Pinpoint the cell where the given text exists, returning its (X, Y) midpoint coordinate. 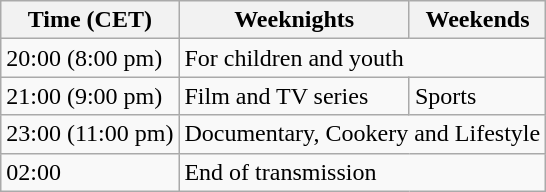
23:00 (11:00 pm) (90, 134)
Time (CET) (90, 20)
20:00 (8:00 pm) (90, 58)
For children and youth (362, 58)
02:00 (90, 172)
End of transmission (362, 172)
Weekends (477, 20)
Documentary, Cookery and Lifestyle (362, 134)
Sports (477, 96)
Film and TV series (294, 96)
21:00 (9:00 pm) (90, 96)
Weeknights (294, 20)
